Provide the [x, y] coordinate of the cell's center where the given text is located.  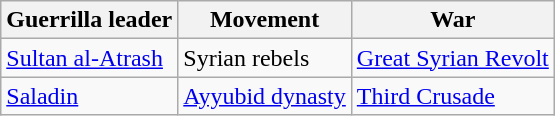
War [452, 20]
Syrian rebels [265, 58]
Sultan al-Atrash [90, 58]
Movement [265, 20]
Saladin [90, 96]
Guerrilla leader [90, 20]
Third Crusade [452, 96]
Great Syrian Revolt [452, 58]
Ayyubid dynasty [265, 96]
